Scan for the cell matching the given text and deliver its (x, y) coordinate at center. 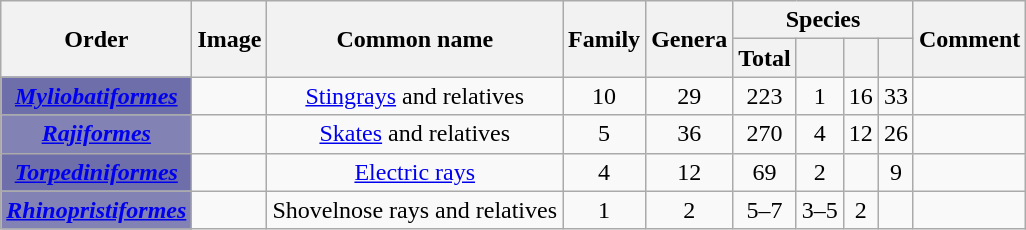
Skates and relatives (415, 134)
Species (824, 20)
Comment (969, 39)
Rhinopristiformes (96, 210)
33 (896, 96)
Genera (690, 39)
36 (690, 134)
69 (765, 172)
26 (896, 134)
Order (96, 39)
223 (765, 96)
Total (765, 58)
Shovelnose rays and relatives (415, 210)
10 (604, 96)
5–7 (765, 210)
9 (896, 172)
270 (765, 134)
Torpediniformes (96, 172)
29 (690, 96)
Stingrays and relatives (415, 96)
Family (604, 39)
16 (860, 96)
Electric rays (415, 172)
Myliobatiformes (96, 96)
Rajiformes (96, 134)
Common name (415, 39)
3–5 (820, 210)
Image (230, 39)
5 (604, 134)
